Provide the (x, y) coordinate of the cell's center where the given text is located.  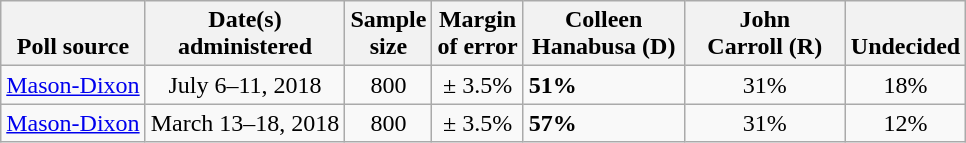
51% (604, 85)
Marginof error (478, 34)
18% (905, 85)
July 6–11, 2018 (245, 85)
Undecided (905, 34)
JohnCarroll (R) (764, 34)
12% (905, 123)
Poll source (73, 34)
March 13–18, 2018 (245, 123)
Samplesize (388, 34)
Date(s)administered (245, 34)
57% (604, 123)
ColleenHanabusa (D) (604, 34)
